Return [x, y] of the center of cell containing provided text 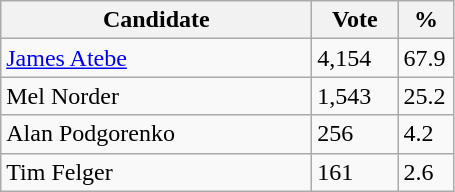
Tim Felger [156, 172]
Mel Norder [156, 96]
2.6 [426, 172]
Vote [355, 20]
% [426, 20]
256 [355, 134]
4.2 [426, 134]
Alan Podgorenko [156, 134]
161 [355, 172]
4,154 [355, 58]
1,543 [355, 96]
67.9 [426, 58]
25.2 [426, 96]
Candidate [156, 20]
James Atebe [156, 58]
